Scan for the cell matching the given text and deliver its (x, y) coordinate at center. 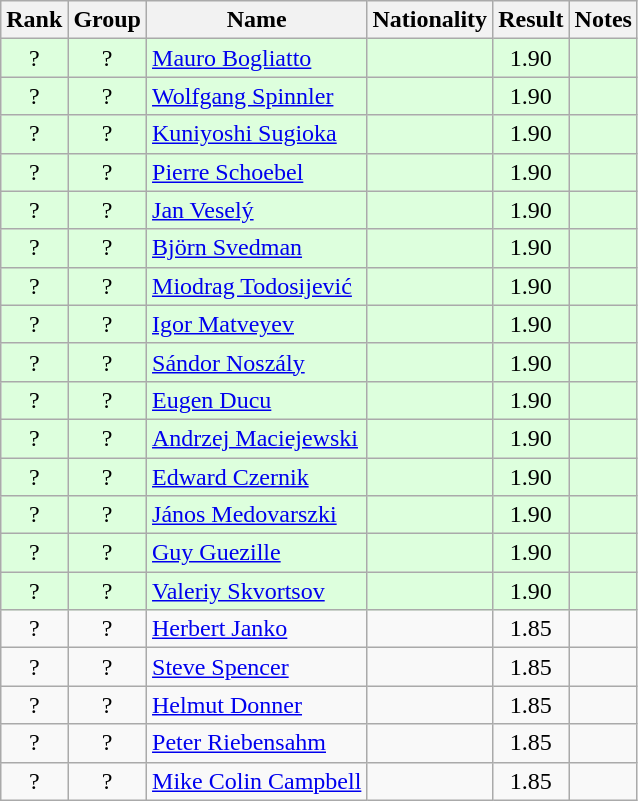
Wolfgang Spinnler (257, 96)
Igor Matveyev (257, 324)
Nationality (430, 20)
Rank (34, 20)
Herbert Janko (257, 629)
Eugen Ducu (257, 400)
János Medovarszki (257, 515)
Mike Colin Campbell (257, 781)
Peter Riebensahm (257, 743)
Helmut Donner (257, 705)
Pierre Schoebel (257, 172)
Miodrag Todosijević (257, 286)
Guy Guezille (257, 553)
Andrzej Maciejewski (257, 438)
Result (531, 20)
Kuniyoshi Sugioka (257, 134)
Sándor Noszály (257, 362)
Edward Czernik (257, 477)
Steve Spencer (257, 667)
Mauro Bogliatto (257, 58)
Jan Veselý (257, 210)
Notes (603, 20)
Björn Svedman (257, 248)
Valeriy Skvortsov (257, 591)
Group (108, 20)
Name (257, 20)
